Pinpoint the cell where the given text exists, returning its (X, Y) midpoint coordinate. 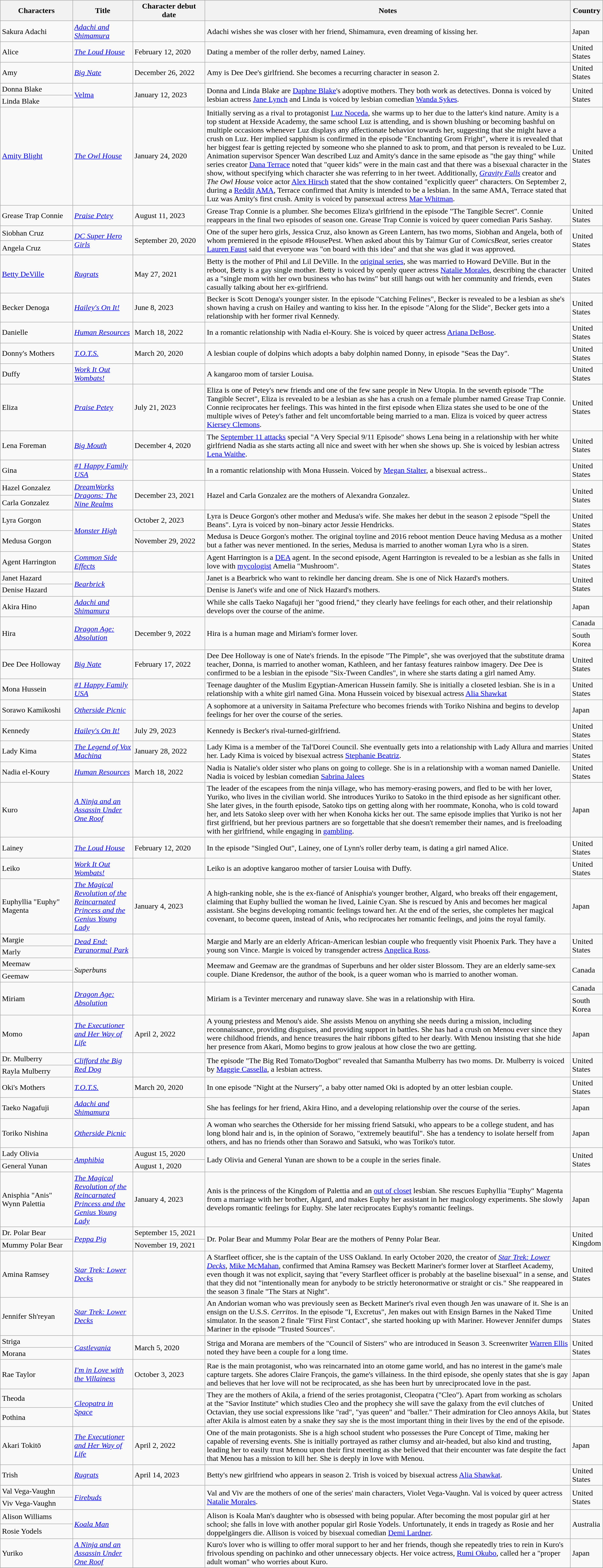
A lesbian couple of dolpins which adopts a baby dolphin named Donny, in episode "Seas the Day". (388, 353)
Betty DeVille (36, 274)
Lainey (36, 848)
September 15, 2021 (169, 1233)
I'm in Love with the Villainess (102, 1374)
Oki's Mothers (36, 1087)
Geemaw (36, 976)
Siobhan Cruz (36, 233)
Character debut date (169, 11)
January 12, 2023 (169, 95)
Lena Foreman (36, 445)
Sakura Adachi (36, 31)
Lady Olivia and General Yunan are shown to be a couple in the series finale. (388, 1160)
Margie (36, 940)
Kennedy is Becker's rival-turned-girlfriend. (388, 731)
Country (587, 11)
Sorawo Kamikoshi (36, 710)
May 27, 2021 (169, 274)
Betty's new girlfriend who appears in season 2. Trish is voiced by bisexual actress Alia Shawkat. (388, 1475)
Amy is Dee Dee's girlfriend. She becomes a recurring character in season 2. (388, 72)
Leiko is an adoptive kangaroo mother of tarsier Louisa with Duffy. (388, 869)
Lady Kima (36, 752)
Donna Blake (36, 89)
July 21, 2023 (169, 408)
Meemaw (36, 964)
August 1, 2020 (169, 1166)
The Legend of Vox Machina (102, 752)
Castlevania (102, 1347)
Rosie Yodels (36, 1531)
July 29, 2023 (169, 731)
Amphibia (102, 1160)
Jennifer Sh'reyan (36, 1316)
Yuriko (36, 1553)
Amina Ramsey (36, 1274)
December 9, 2022 (169, 633)
Janet Hazard (36, 578)
Dead End: Paranormal Park (102, 946)
Grease Trap Connie (36, 216)
Dr. Polar Bear (36, 1233)
Clifford the Big Red Dog (102, 1065)
In the episode "Singled Out", Lainey, one of Lynn's roller derby team, is dating a girl named Alice. (388, 848)
Toriko Nishina (36, 1133)
Big Mouth (102, 445)
Lady Olivia (36, 1154)
Rae Taylor (36, 1374)
Title (102, 11)
Janet is a Bearbrick who want to rekindle her dancing dream. She is one of Nick Hazard's mothers. (388, 578)
Mona Hussein (36, 689)
December 26, 2022 (169, 72)
Dr. Polar Bear and Mummy Polar Bear are the mothers of Penny Polar Bear. (388, 1239)
Momo (36, 1034)
Amy (36, 72)
April 14, 2023 (169, 1475)
Miriam (36, 998)
September 20, 2020 (169, 240)
Marly (36, 952)
Theoda (36, 1398)
February 17, 2022 (169, 664)
Superbuns (102, 970)
December 23, 2021 (169, 495)
Akira Hino (36, 607)
Gina (36, 471)
Striga (36, 1341)
Alice (36, 52)
November 29, 2022 (169, 541)
October 3, 2023 (169, 1374)
Danielle (36, 333)
August 11, 2023 (169, 216)
Lyra Gorgon (36, 520)
In one episode "Night at the Nursery", a baby otter named Oki is adopted by an otter lesbian couple. (388, 1087)
Dr. Mulberry (36, 1059)
Donny's Mothers (36, 353)
Morana (36, 1353)
Eliza (36, 408)
Characters (36, 11)
Leiko (36, 869)
Angela Cruz (36, 248)
A kangaroo mom of tarsier Louisa. (388, 374)
Denise is Janet's wife and one of Nick Hazard's mothers. (388, 590)
Rayla Mulberry (36, 1071)
Becker Denoga (36, 307)
Adachi wishes she was closer with her friend, Shimamura, even dreaming of kissing her. (388, 31)
March 5, 2020 (169, 1347)
Bearbrick (102, 584)
Firebuds (102, 1497)
December 4, 2020 (169, 445)
Alison Williams (36, 1517)
Miriam is a Tevinter mercenary and runaway slave. She was in a relationship with Hira. (388, 998)
The episode "The Big Red Tomato/Dogbot" revealed that Samantha Mulberry has two moms. Dr. Mulberry is voiced by Maggie Cassella, a lesbian actress. (388, 1065)
Nadia el-Koury (36, 772)
Val Vega-Vaughn (36, 1491)
DreamWorks Dragons: The Nine Realms (102, 495)
Pothina (36, 1417)
January 28, 2022 (169, 752)
Denise Hazard (36, 590)
Agent Harrington (36, 561)
Hira (36, 633)
DC Super Hero Girls (102, 240)
Australia (587, 1524)
Medusa Gorgon (36, 541)
Common Side Effects (102, 561)
The Owl House (102, 156)
Dating a member of the roller derby, named Lainey. (388, 52)
Anisphia "Anis" Wynn Palettia (36, 1199)
Hazel Gonzalez (36, 488)
General Yunan (36, 1166)
Viv Vega-Vaughn (36, 1503)
Dee Dee Holloway (36, 664)
Peppa Pig (102, 1239)
Kennedy (36, 731)
Akari Tokitō (36, 1445)
November 19, 2021 (169, 1245)
Duffy (36, 374)
Val and Viv are the mothers of one of the series' main characters, Violet Vega-Vaughn. Val is voiced by queer actress Natalie Morales. (388, 1497)
August 15, 2020 (169, 1154)
She has feelings for her friend, Akira Hino, and a developing relationship over the course of the series. (388, 1108)
Hazel and Carla Gonzalez are the mothers of Alexandra Gonzalez. (388, 495)
Euphyllia "Euphy" Magenta (36, 906)
Kuro (36, 810)
Koala Man (102, 1524)
January 24, 2020 (169, 156)
Mummy Polar Bear (36, 1245)
Trish (36, 1475)
Monster High (102, 531)
In a romantic relationship with Nadia el-Koury. She is voiced by queer actress Ariana DeBose. (388, 333)
Taeko Nagafuji (36, 1108)
Carla Gonzalez (36, 503)
Linda Blake (36, 101)
June 8, 2023 (169, 307)
Amity Blight (36, 156)
United Kingdom (587, 1239)
Cleopatra in Space (102, 1408)
October 2, 2023 (169, 520)
Hira is a human mage and Miriam's former lover. (388, 633)
Notes (388, 11)
In a romantic relationship with Mona Hussein. Voiced by Megan Stalter, a bisexual actress.. (388, 471)
Velma (102, 95)
